Return [X, Y] of the center of cell containing provided text 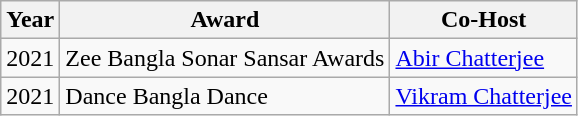
Abir Chatterjee [484, 58]
Zee Bangla Sonar Sansar Awards [225, 58]
Year [30, 20]
Vikram Chatterjee [484, 96]
Award [225, 20]
Dance Bangla Dance [225, 96]
Co-Host [484, 20]
